Output the [x, y] coordinate of the center of the cell containing the given text.  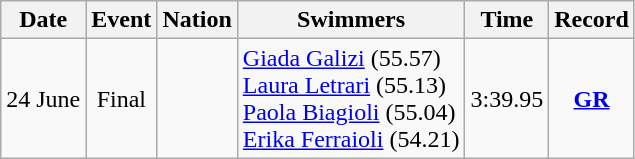
3:39.95 [507, 98]
Final [122, 98]
Time [507, 20]
Date [44, 20]
Giada Galizi (55.57)Laura Letrari (55.13)Paola Biagioli (55.04)Erika Ferraioli (54.21) [351, 98]
24 June [44, 98]
Swimmers [351, 20]
Nation [197, 20]
Record [592, 20]
GR [592, 98]
Event [122, 20]
